Pinpoint the cell where the given text exists, returning its [X, Y] midpoint coordinate. 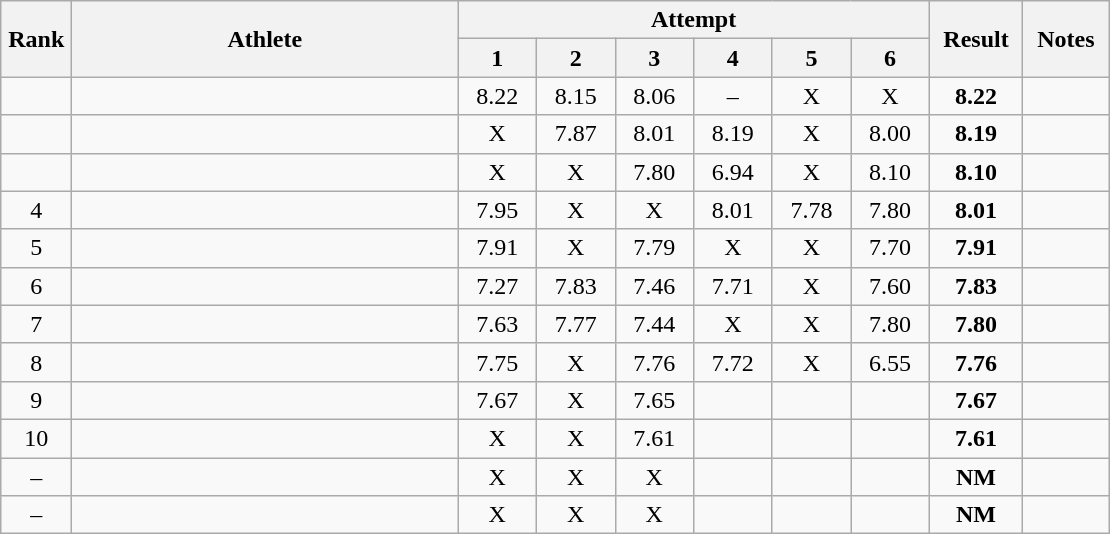
2 [576, 58]
10 [36, 438]
8 [36, 362]
7 [36, 324]
7.75 [498, 362]
7.79 [654, 248]
7.44 [654, 324]
8.00 [890, 134]
9 [36, 400]
Attempt [694, 20]
7.78 [812, 210]
7.27 [498, 286]
7.46 [654, 286]
7.65 [654, 400]
7.87 [576, 134]
7.72 [734, 362]
7.63 [498, 324]
6.55 [890, 362]
8.15 [576, 96]
1 [498, 58]
7.70 [890, 248]
7.95 [498, 210]
7.77 [576, 324]
Rank [36, 39]
7.60 [890, 286]
8.06 [654, 96]
6.94 [734, 172]
7.71 [734, 286]
Result [976, 39]
Athlete [265, 39]
3 [654, 58]
Notes [1066, 39]
